Detect which cell encompasses the target text, then output its [X, Y] center coordinate. 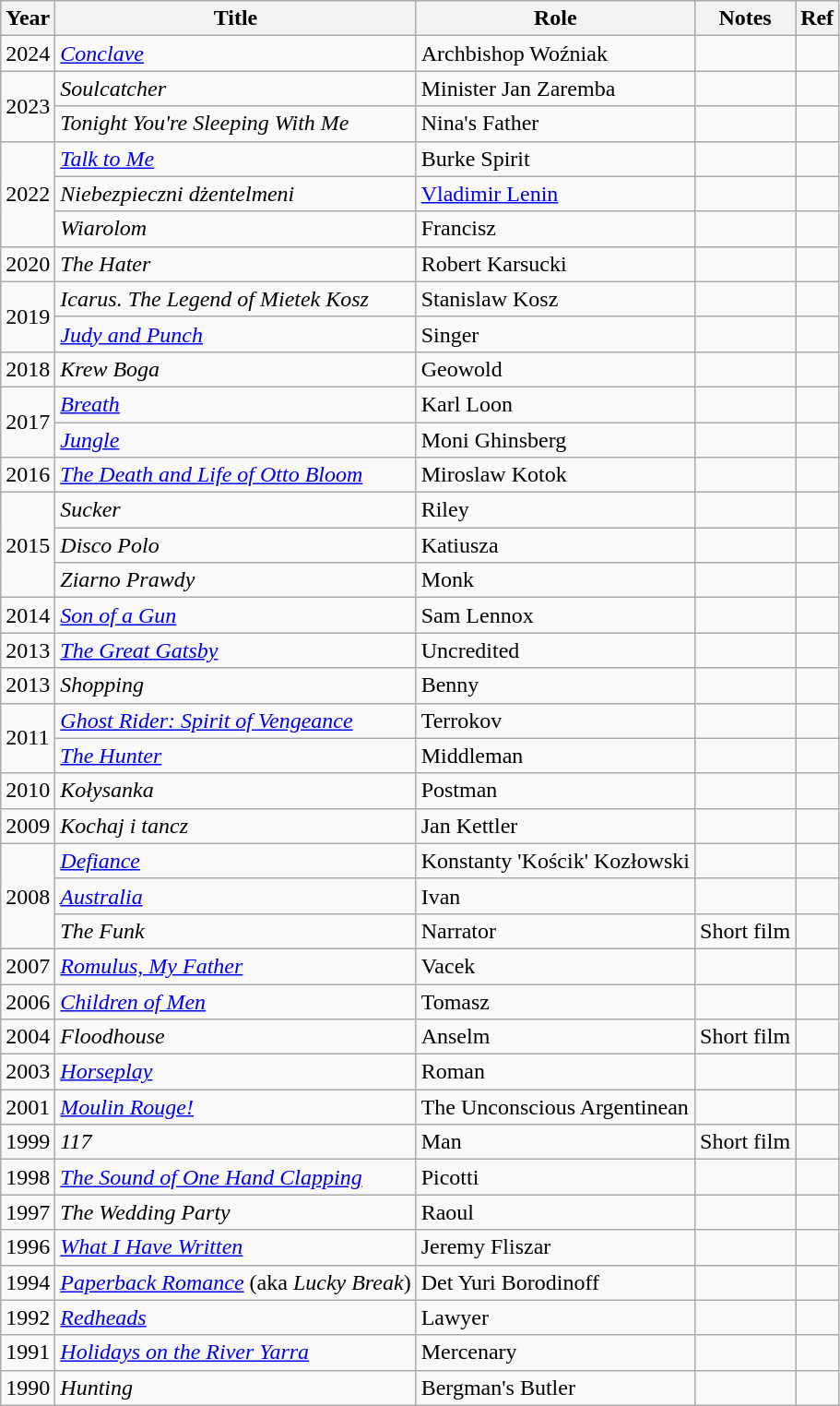
Redheads [236, 1317]
2024 [28, 54]
The Wedding Party [236, 1212]
What I Have Written [236, 1247]
Archbishop Woźniak [555, 54]
Kołysanka [236, 791]
1990 [28, 1388]
Konstanty 'Kościk' Kozłowski [555, 861]
2011 [28, 738]
Judy and Punch [236, 334]
Picotti [555, 1177]
Ziarno Prawdy [236, 580]
Kochaj i tancz [236, 826]
1992 [28, 1317]
Moulin Rouge! [236, 1107]
1998 [28, 1177]
Ghost Rider: Spirit of Vengeance [236, 721]
Burke Spirit [555, 159]
Jan Kettler [555, 826]
Karl Loon [555, 404]
Singer [555, 334]
The Hunter [236, 756]
2015 [28, 545]
The Hater [236, 264]
1991 [28, 1352]
2022 [28, 194]
2020 [28, 264]
Tonight You're Sleeping With Me [236, 124]
2018 [28, 369]
Geowold [555, 369]
2004 [28, 1037]
Ref [817, 18]
The Unconscious Argentinean [555, 1107]
Vacek [555, 966]
Defiance [236, 861]
2017 [28, 422]
Notes [745, 18]
Det Yuri Borodinoff [555, 1282]
The Great Gatsby [236, 650]
Bergman's Butler [555, 1388]
117 [236, 1142]
Hunting [236, 1388]
Soulcatcher [236, 89]
Sam Lennox [555, 615]
Riley [555, 510]
Australia [236, 896]
2019 [28, 316]
Francisz [555, 229]
Paperback Romance (aka Lucky Break) [236, 1282]
Minister Jan Zaremba [555, 89]
Floodhouse [236, 1037]
Monk [555, 580]
Jungle [236, 440]
2009 [28, 826]
1994 [28, 1282]
Shopping [236, 685]
2016 [28, 475]
Uncredited [555, 650]
The Funk [236, 931]
2008 [28, 896]
Role [555, 18]
2014 [28, 615]
Talk to Me [236, 159]
Benny [555, 685]
The Sound of One Hand Clapping [236, 1177]
2006 [28, 1001]
Middleman [555, 756]
Tomasz [555, 1001]
2010 [28, 791]
The Death and Life of Otto Bloom [236, 475]
Niebezpieczni dżentelmeni [236, 194]
Anselm [555, 1037]
Stanislaw Kosz [555, 299]
Disco Polo [236, 545]
Icarus. The Legend of Mietek Kosz [236, 299]
Horseplay [236, 1072]
Roman [555, 1072]
Son of a Gun [236, 615]
Narrator [555, 931]
Nina's Father [555, 124]
Title [236, 18]
Terrokov [555, 721]
Holidays on the River Yarra [236, 1352]
Moni Ghinsberg [555, 440]
Romulus, My Father [236, 966]
Mercenary [555, 1352]
Katiusza [555, 545]
Children of Men [236, 1001]
2003 [28, 1072]
Wiarolom [236, 229]
Krew Boga [236, 369]
2023 [28, 106]
2007 [28, 966]
Robert Karsucki [555, 264]
Jeremy Fliszar [555, 1247]
Sucker [236, 510]
Miroslaw Kotok [555, 475]
Lawyer [555, 1317]
Postman [555, 791]
Ivan [555, 896]
2001 [28, 1107]
Man [555, 1142]
1999 [28, 1142]
1996 [28, 1247]
Vladimir Lenin [555, 194]
Breath [236, 404]
Year [28, 18]
1997 [28, 1212]
Raoul [555, 1212]
Conclave [236, 54]
